Detect which cell encompasses the target text, then output its (X, Y) center coordinate. 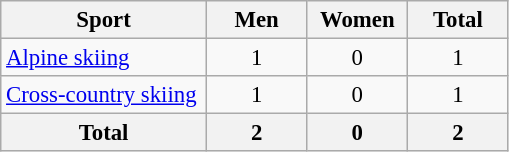
Men (256, 20)
Cross-country skiing (104, 95)
Sport (104, 20)
Women (358, 20)
Alpine skiing (104, 58)
